Capture the cell that displays the provided text and extract its (X, Y) central coordinate. 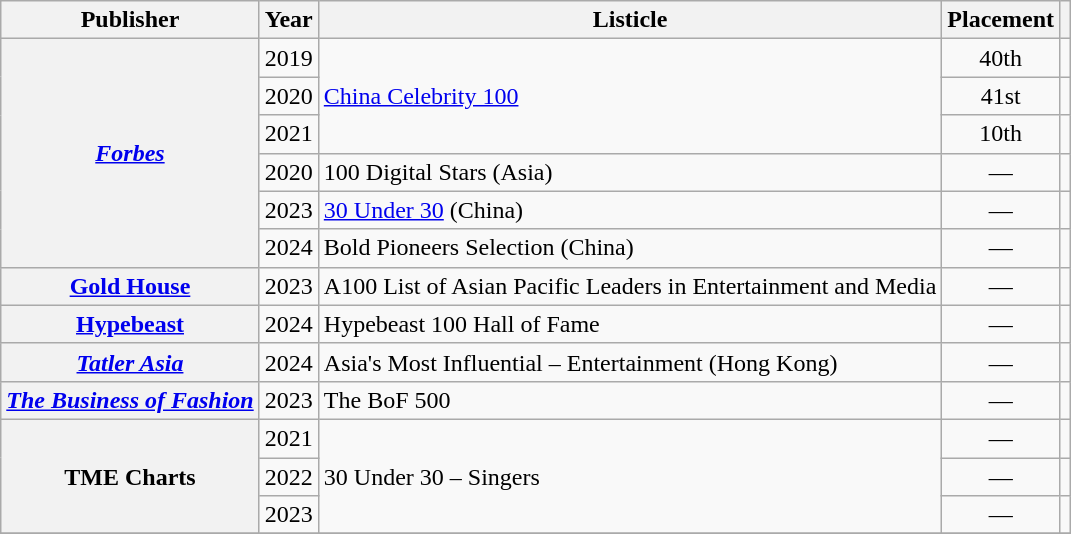
Year (288, 20)
40th (1001, 58)
Forbes (130, 153)
Listicle (630, 20)
Tatler Asia (130, 362)
30 Under 30 – Singers (630, 476)
Bold Pioneers Selection (China) (630, 248)
41st (1001, 96)
10th (1001, 134)
100 Digital Stars (Asia) (630, 172)
Publisher (130, 20)
2019 (288, 58)
2022 (288, 477)
A100 List of Asian Pacific Leaders in Entertainment and Media (630, 286)
Hypebeast 100 Hall of Fame (630, 324)
The BoF 500 (630, 400)
Placement (1001, 20)
Gold House (130, 286)
Asia's Most Influential – Entertainment (Hong Kong) (630, 362)
The Business of Fashion (130, 400)
30 Under 30 (China) (630, 210)
China Celebrity 100 (630, 96)
TME Charts (130, 476)
Hypebeast (130, 324)
